Capture the cell that displays the provided text and extract its [x, y] central coordinate. 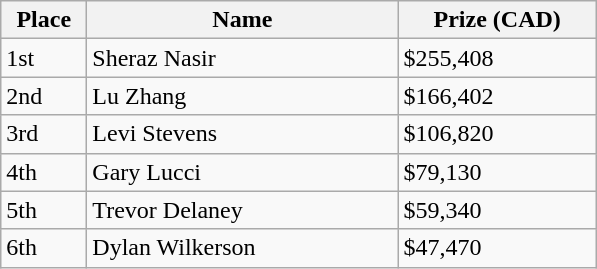
2nd [44, 96]
3rd [44, 134]
Trevor Delaney [242, 210]
$106,820 [498, 134]
$59,340 [498, 210]
$79,130 [498, 172]
$255,408 [498, 58]
Lu Zhang [242, 96]
1st [44, 58]
Name [242, 20]
Dylan Wilkerson [242, 248]
$166,402 [498, 96]
Sheraz Nasir [242, 58]
6th [44, 248]
Gary Lucci [242, 172]
5th [44, 210]
$47,470 [498, 248]
Place [44, 20]
4th [44, 172]
Prize (CAD) [498, 20]
Levi Stevens [242, 134]
